Determine the (x, y) coordinate at the center of the cell enclosing the given text.  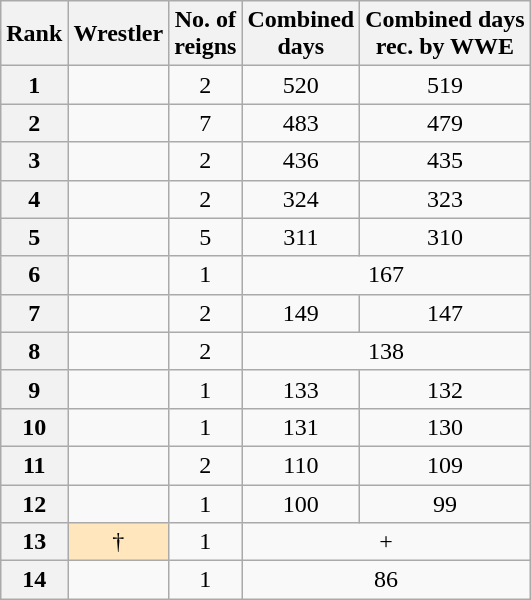
9 (34, 389)
310 (445, 237)
Combineddays (301, 34)
10 (34, 427)
8 (34, 351)
12 (34, 503)
No. ofreigns (206, 34)
138 (386, 351)
149 (301, 313)
109 (445, 465)
311 (301, 237)
133 (301, 389)
323 (445, 199)
13 (34, 542)
100 (301, 503)
436 (301, 161)
483 (301, 123)
† (118, 542)
130 (445, 427)
132 (445, 389)
167 (386, 275)
324 (301, 199)
520 (301, 85)
14 (34, 580)
Combined daysrec. by WWE (445, 34)
6 (34, 275)
147 (445, 313)
479 (445, 123)
+ (386, 542)
4 (34, 199)
Rank (34, 34)
86 (386, 580)
435 (445, 161)
519 (445, 85)
Wrestler (118, 34)
110 (301, 465)
3 (34, 161)
99 (445, 503)
11 (34, 465)
131 (301, 427)
